From the cell containing the given text, extract its center point as [x, y] coordinate. 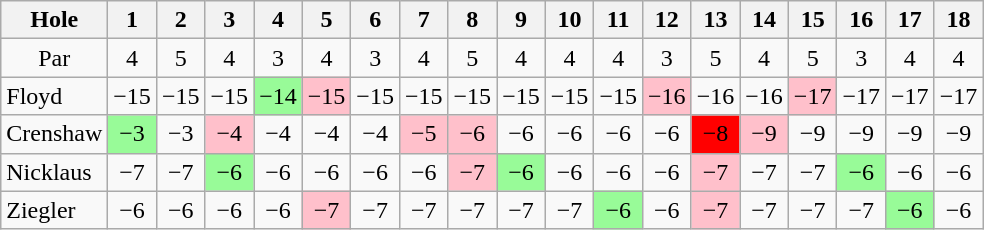
10 [570, 20]
13 [716, 20]
Nicklaus [54, 172]
12 [666, 20]
−8 [716, 134]
17 [910, 20]
9 [522, 20]
−5 [424, 134]
11 [618, 20]
7 [424, 20]
8 [472, 20]
Par [54, 58]
2 [180, 20]
Hole [54, 20]
6 [376, 20]
−14 [278, 96]
16 [862, 20]
1 [132, 20]
Floyd [54, 96]
Ziegler [54, 210]
15 [812, 20]
Crenshaw [54, 134]
18 [958, 20]
14 [764, 20]
